Extract the [x, y] coordinate from the center of the cell holding the provided text.  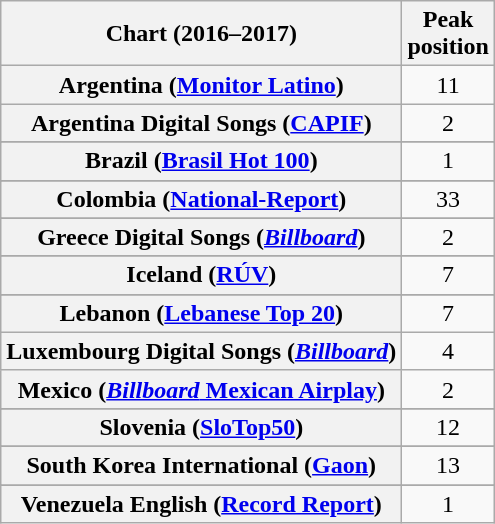
Greece Digital Songs (Billboard) [202, 237]
Colombia (National-Report) [202, 199]
Iceland (RÚV) [202, 275]
Brazil (Brasil Hot 100) [202, 161]
Slovenia (SloTop50) [202, 427]
Lebanon (Lebanese Top 20) [202, 313]
Argentina Digital Songs (CAPIF) [202, 123]
Venezuela English (Record Report) [202, 503]
Luxembourg Digital Songs (Billboard) [202, 351]
13 [448, 465]
Mexico (Billboard Mexican Airplay) [202, 389]
Chart (2016–2017) [202, 34]
11 [448, 85]
12 [448, 427]
33 [448, 199]
4 [448, 351]
Peakposition [448, 34]
Argentina (Monitor Latino) [202, 85]
South Korea International (Gaon) [202, 465]
